Output the (X, Y) coordinate of the center of the cell containing the given text.  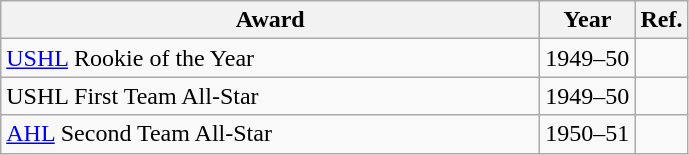
AHL Second Team All-Star (270, 134)
1950–51 (588, 134)
Ref. (662, 20)
USHL First Team All-Star (270, 96)
Year (588, 20)
USHL Rookie of the Year (270, 58)
Award (270, 20)
